Determine the (x, y) coordinate at the center of the cell enclosing the given text.  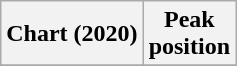
Peakposition (189, 34)
Chart (2020) (72, 34)
